Provide the (x, y) coordinate of the cell's center where the given text is located.  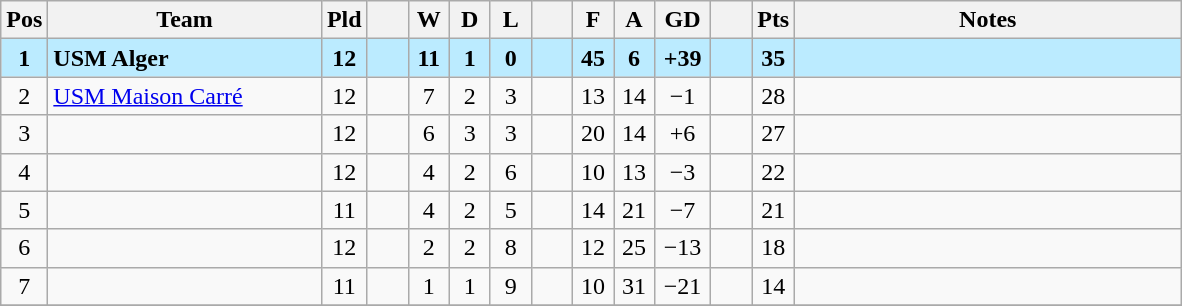
W (428, 20)
−7 (683, 210)
9 (510, 286)
27 (774, 134)
18 (774, 248)
45 (592, 58)
22 (774, 172)
28 (774, 96)
8 (510, 248)
Team (185, 20)
+6 (683, 134)
−21 (683, 286)
25 (634, 248)
−3 (683, 172)
USM Alger (185, 58)
USM Maison Carré (185, 96)
F (592, 20)
L (510, 20)
Pld (344, 20)
A (634, 20)
Pts (774, 20)
31 (634, 286)
35 (774, 58)
+39 (683, 58)
Notes (988, 20)
Pos (24, 20)
D (470, 20)
20 (592, 134)
0 (510, 58)
GD (683, 20)
−1 (683, 96)
−13 (683, 248)
